Capture the cell that displays the provided text and extract its [x, y] central coordinate. 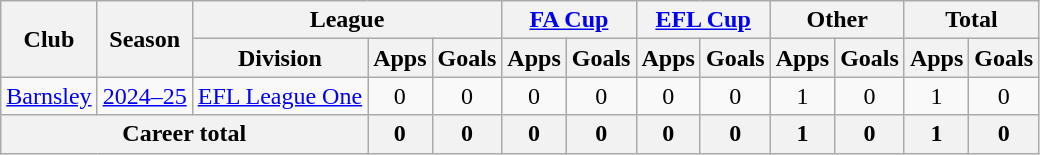
Season [144, 39]
League [347, 20]
Club [49, 39]
Total [971, 20]
2024–25 [144, 96]
Barnsley [49, 96]
FA Cup [569, 20]
EFL Cup [703, 20]
EFL League One [280, 96]
Career total [184, 134]
Other [837, 20]
Division [280, 58]
